Output the (X, Y) coordinate of the center of the cell containing the given text.  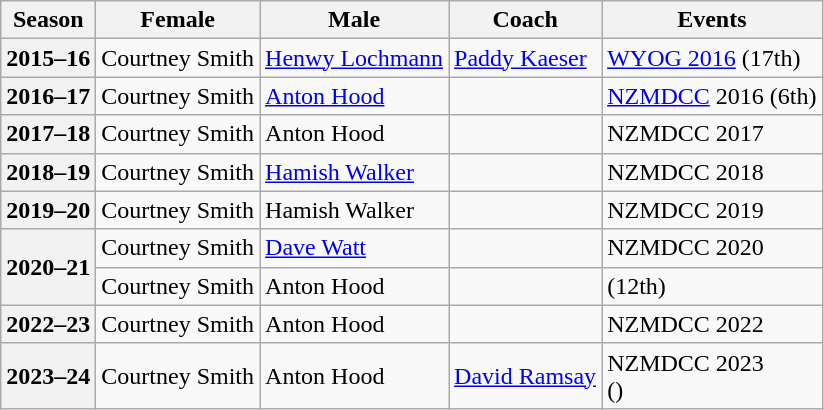
Coach (526, 20)
NZMDCC 2018 (712, 172)
Paddy Kaeser (526, 58)
Henwy Lochmann (354, 58)
NZMDCC 2017 (712, 134)
2023–24 (48, 376)
NZMDCC 2016 (6th) (712, 96)
NZMDCC 2019 (712, 210)
Events (712, 20)
NZMDCC 2020 (712, 248)
NZMDCC 2023 () (712, 376)
NZMDCC 2022 (712, 324)
2020–21 (48, 267)
2019–20 (48, 210)
WYOG 2016 (17th) (712, 58)
Male (354, 20)
(12th) (712, 286)
2018–19 (48, 172)
Season (48, 20)
Dave Watt (354, 248)
2017–18 (48, 134)
2015–16 (48, 58)
David Ramsay (526, 376)
2016–17 (48, 96)
Female (178, 20)
2022–23 (48, 324)
